Provide the [X, Y] coordinate of the cell's center where the given text is located.  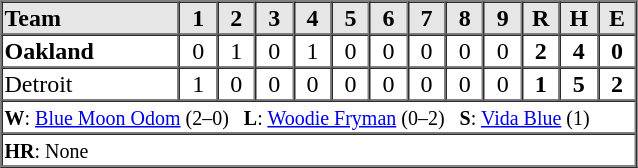
HR: None [319, 150]
6 [388, 18]
9 [503, 18]
7 [427, 18]
W: Blue Moon Odom (2–0) L: Woodie Fryman (0–2) S: Vida Blue (1) [319, 116]
R [541, 18]
8 [465, 18]
3 [274, 18]
Oakland [91, 50]
H [579, 18]
Detroit [91, 84]
E [617, 18]
Team [91, 18]
